Return the (X, Y) coordinate for the center point of the cell that contains the specified text.  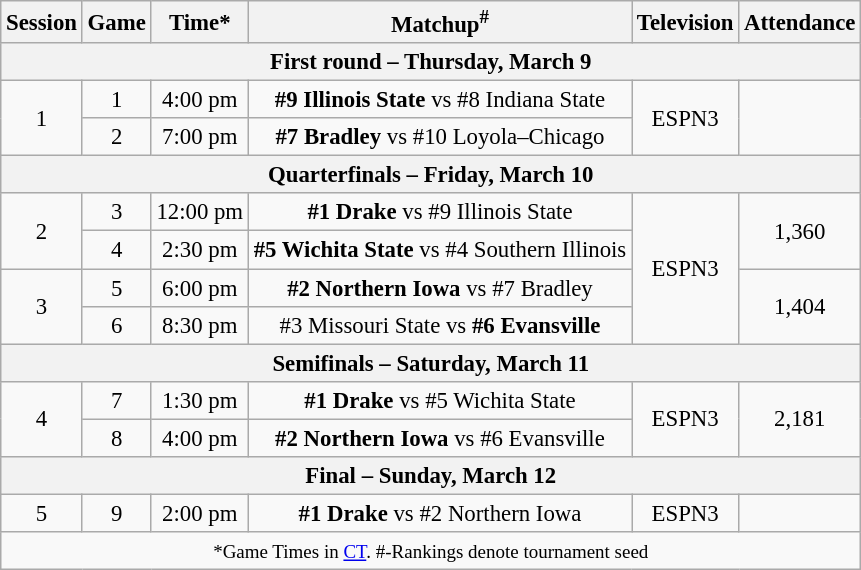
2:00 pm (200, 513)
#2 Northern Iowa vs #6 Evansville (440, 438)
1,360 (800, 232)
#1 Drake vs #2 Northern Iowa (440, 513)
Matchup# (440, 22)
#5 Wichita State vs #4 Southern Illinois (440, 250)
2:30 pm (200, 250)
6:00 pm (200, 288)
8 (116, 438)
7:00 pm (200, 137)
Semifinals – Saturday, March 11 (431, 363)
#2 Northern Iowa vs #7 Bradley (440, 288)
7 (116, 400)
6 (116, 325)
Television (686, 22)
Session (42, 22)
Final – Sunday, March 12 (431, 476)
Game (116, 22)
Attendance (800, 22)
1:30 pm (200, 400)
#3 Missouri State vs #6 Evansville (440, 325)
2,181 (800, 418)
12:00 pm (200, 213)
8:30 pm (200, 325)
#1 Drake vs #9 Illinois State (440, 213)
1,404 (800, 306)
#9 Illinois State vs #8 Indiana State (440, 100)
First round – Thursday, March 9 (431, 62)
#7 Bradley vs #10 Loyola–Chicago (440, 137)
Time* (200, 22)
9 (116, 513)
*Game Times in CT. #-Rankings denote tournament seed (431, 551)
Quarterfinals – Friday, March 10 (431, 175)
#1 Drake vs #5 Wichita State (440, 400)
